Extract the [X, Y] coordinate from the center of the cell holding the provided text.  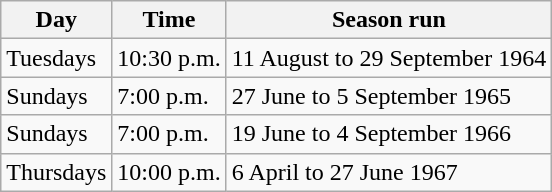
19 June to 4 September 1966 [389, 134]
Day [56, 20]
Thursdays [56, 172]
6 April to 27 June 1967 [389, 172]
10:30 p.m. [169, 58]
27 June to 5 September 1965 [389, 96]
Tuesdays [56, 58]
11 August to 29 September 1964 [389, 58]
Season run [389, 20]
Time [169, 20]
10:00 p.m. [169, 172]
